Scan for the cell matching the given text and deliver its (X, Y) coordinate at center. 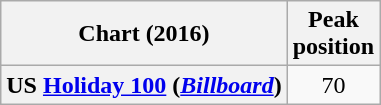
Peakposition (333, 34)
70 (333, 85)
Chart (2016) (144, 34)
US Holiday 100 (Billboard) (144, 85)
